Provide the [X, Y] coordinate of the cell's center where the given text is located.  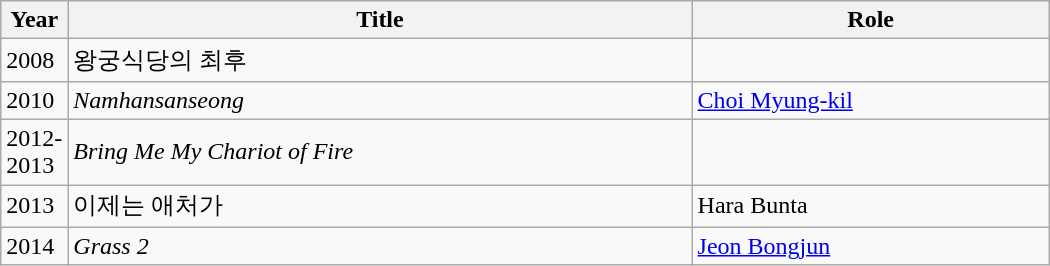
Hara Bunta [870, 206]
왕궁식당의 최후 [380, 60]
2014 [34, 246]
이제는 애처가 [380, 206]
2008 [34, 60]
Jeon Bongjun [870, 246]
Year [34, 20]
2010 [34, 100]
Namhansanseong [380, 100]
Role [870, 20]
Choi Myung-kil [870, 100]
Bring Me My Chariot of Fire [380, 152]
2013 [34, 206]
2012-2013 [34, 152]
Title [380, 20]
Grass 2 [380, 246]
